Identify which cell holds the provided text, then report its [X, Y] central coordinate. 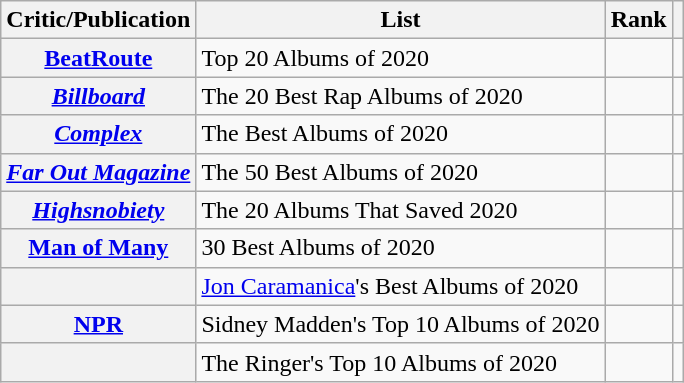
Sidney Madden's Top 10 Albums of 2020 [400, 324]
Billboard [98, 96]
Man of Many [98, 248]
NPR [98, 324]
Highsnobiety [98, 210]
Rank [638, 20]
The Ringer's Top 10 Albums of 2020 [400, 362]
The Best Albums of 2020 [400, 134]
List [400, 20]
Critic/Publication [98, 20]
The 20 Albums That Saved 2020 [400, 210]
Far Out Magazine [98, 172]
Complex [98, 134]
Jon Caramanica's Best Albums of 2020 [400, 286]
The 50 Best Albums of 2020 [400, 172]
Top 20 Albums of 2020 [400, 58]
BeatRoute [98, 58]
30 Best Albums of 2020 [400, 248]
The 20 Best Rap Albums of 2020 [400, 96]
